Return the (x, y) coordinate for the center point of the cell that contains the specified text.  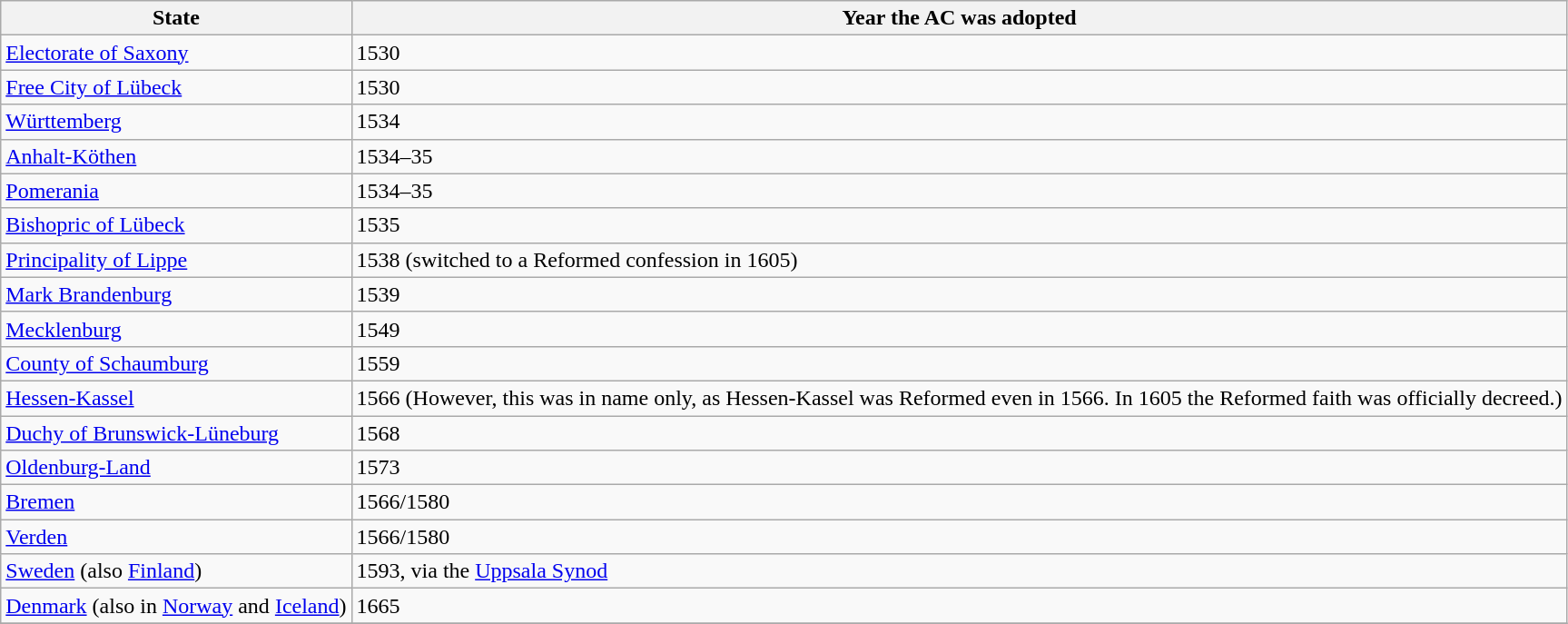
1535 (959, 225)
Anhalt-Köthen (176, 156)
1538 (switched to a Reformed confession in 1605) (959, 260)
1573 (959, 468)
Mark Brandenburg (176, 294)
1549 (959, 329)
1568 (959, 433)
Denmark (also in Norway and Iceland) (176, 606)
Bishopric of Lübeck (176, 225)
Principality of Lippe (176, 260)
County of Schaumburg (176, 363)
Oldenburg-Land (176, 468)
Free City of Lübeck (176, 87)
Württemberg (176, 122)
1534 (959, 122)
Mecklenburg (176, 329)
State (176, 18)
Year the AC was adopted (959, 18)
Bremen (176, 502)
1539 (959, 294)
1559 (959, 363)
Verden (176, 537)
1566 (However, this was in name only, as Hessen-Kassel was Reformed even in 1566. In 1605 the Reformed faith was officially decreed.) (959, 398)
Pomerania (176, 191)
1665 (959, 606)
Hessen-Kassel (176, 398)
Electorate of Saxony (176, 53)
Sweden (also Finland) (176, 571)
1593, via the Uppsala Synod (959, 571)
Duchy of Brunswick-Lüneburg (176, 433)
